Return (x, y) of the center of cell containing provided text 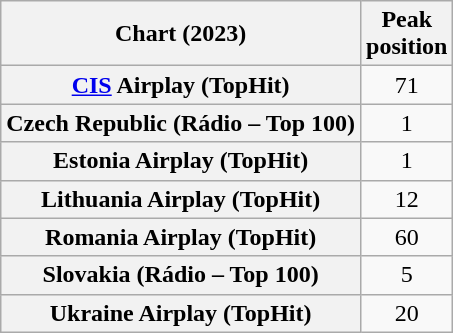
20 (407, 313)
12 (407, 199)
5 (407, 275)
CIS Airplay (TopHit) (181, 85)
Czech Republic (Rádio – Top 100) (181, 123)
Estonia Airplay (TopHit) (181, 161)
Lithuania Airplay (TopHit) (181, 199)
Romania Airplay (TopHit) (181, 237)
71 (407, 85)
Chart (2023) (181, 34)
Ukraine Airplay (TopHit) (181, 313)
Peakposition (407, 34)
Slovakia (Rádio – Top 100) (181, 275)
60 (407, 237)
